Scan for the cell matching the given text and deliver its (x, y) coordinate at center. 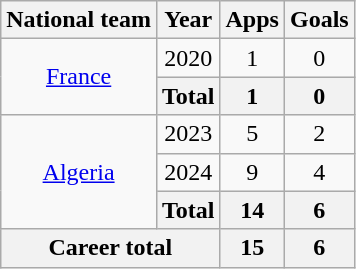
2024 (188, 172)
Career total (110, 248)
2020 (188, 58)
2023 (188, 134)
14 (252, 210)
France (79, 77)
Algeria (79, 172)
National team (79, 20)
15 (252, 248)
9 (252, 172)
Goals (319, 20)
Year (188, 20)
5 (252, 134)
Apps (252, 20)
4 (319, 172)
2 (319, 134)
